Determine the [x, y] coordinate at the center of the cell enclosing the given text.  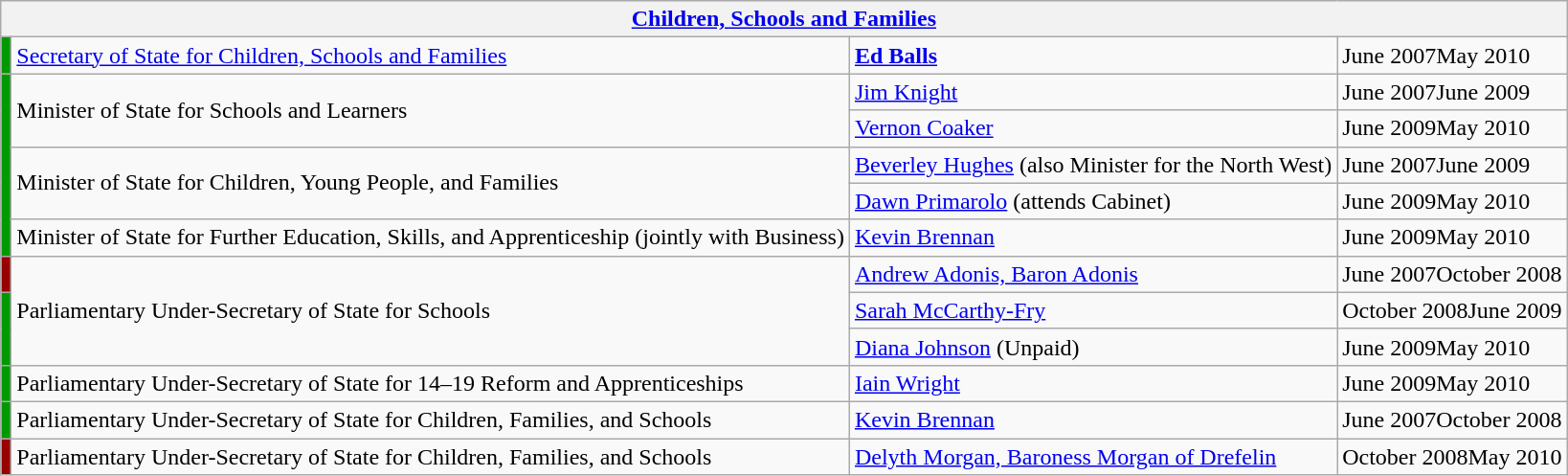
Vernon Coaker [1093, 128]
Jim Knight [1093, 92]
Minister of State for Further Education, Skills, and Apprenticeship (jointly with Business) [431, 238]
Parliamentary Under-Secretary of State for 14–19 Reform and Apprenticeships [431, 383]
June 2007May 2010 [1452, 56]
Children, Schools and Families [784, 19]
Minister of State for Children, Young People, and Families [431, 183]
Beverley Hughes (also Minister for the North West) [1093, 165]
Iain Wright [1093, 383]
Ed Balls [1093, 56]
Secretary of State for Children, Schools and Families [431, 56]
Minister of State for Schools and Learners [431, 110]
Parliamentary Under-Secretary of State for Schools [431, 310]
Andrew Adonis, Baron Adonis [1093, 274]
October 2008June 2009 [1452, 310]
Sarah McCarthy-Fry [1093, 310]
October 2008May 2010 [1452, 457]
Dawn Primarolo (attends Cabinet) [1093, 201]
Delyth Morgan, Baroness Morgan of Drefelin [1093, 457]
Diana Johnson (Unpaid) [1093, 347]
